Return the (x, y) coordinate for the center point of the cell that contains the specified text.  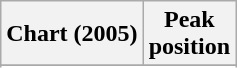
Peak position (189, 34)
Chart (2005) (72, 34)
